Scan for the cell matching the given text and deliver its [X, Y] coordinate at center. 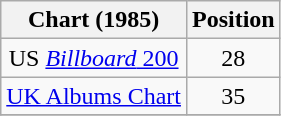
Chart (1985) [94, 20]
UK Albums Chart [94, 96]
Position [233, 20]
US Billboard 200 [94, 58]
28 [233, 58]
35 [233, 96]
